Provide the [X, Y] coordinate of the cell's center where the given text is located.  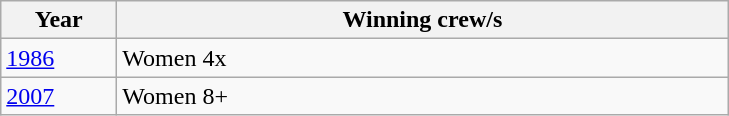
Women 8+ [422, 96]
Winning crew/s [422, 20]
1986 [59, 58]
Year [59, 20]
2007 [59, 96]
Women 4x [422, 58]
